Find where the given text appears and provide that cell's center as (x, y) coordinate. 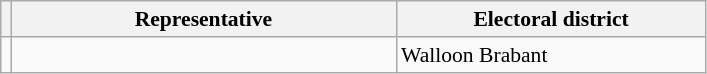
Representative (204, 19)
Electoral district (551, 19)
Walloon Brabant (551, 55)
